Capture the cell that displays the provided text and extract its [x, y] central coordinate. 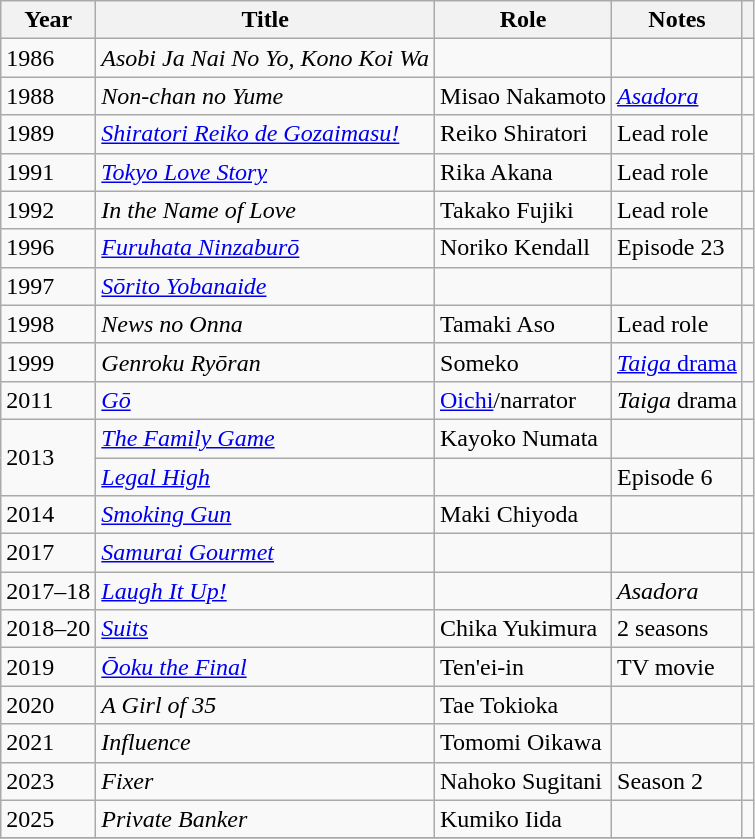
Fixer [266, 781]
Non-chan no Yume [266, 96]
2021 [48, 743]
1998 [48, 324]
Tae Tokioka [524, 705]
2017–18 [48, 591]
1988 [48, 96]
Year [48, 20]
A Girl of 35 [266, 705]
Title [266, 20]
Genroku Ryōran [266, 362]
Episode 23 [678, 248]
1991 [48, 172]
Influence [266, 743]
Asobi Ja Nai No Yo, Kono Koi Wa [266, 58]
Laugh It Up! [266, 591]
Legal High [266, 477]
2018–20 [48, 629]
Tamaki Aso [524, 324]
Maki Chiyoda [524, 515]
News no Onna [266, 324]
Chika Yukimura [524, 629]
1986 [48, 58]
Smoking Gun [266, 515]
1997 [48, 286]
Noriko Kendall [524, 248]
2013 [48, 457]
Someko [524, 362]
2025 [48, 819]
2014 [48, 515]
2019 [48, 667]
Notes [678, 20]
TV movie [678, 667]
Suits [266, 629]
Samurai Gourmet [266, 553]
Sōrito Yobanaide [266, 286]
Role [524, 20]
Kumiko Iida [524, 819]
2011 [48, 400]
Episode 6 [678, 477]
2 seasons [678, 629]
Private Banker [266, 819]
Misao Nakamoto [524, 96]
1992 [48, 210]
Ten'ei-in [524, 667]
Takako Fujiki [524, 210]
1996 [48, 248]
In the Name of Love [266, 210]
Furuhata Ninzaburō [266, 248]
The Family Game [266, 438]
Season 2 [678, 781]
Ōoku the Final [266, 667]
1989 [48, 134]
2017 [48, 553]
2023 [48, 781]
Shiratori Reiko de Gozaimasu! [266, 134]
Tomomi Oikawa [524, 743]
Gō [266, 400]
Oichi/narrator [524, 400]
Rika Akana [524, 172]
Nahoko Sugitani [524, 781]
Tokyo Love Story [266, 172]
2020 [48, 705]
Kayoko Numata [524, 438]
1999 [48, 362]
Reiko Shiratori [524, 134]
